Locate the cell with the specified text and output its [X, Y] center coordinate. 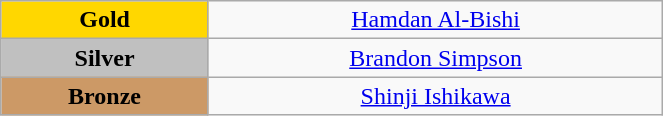
Silver [105, 58]
Gold [105, 20]
Shinji Ishikawa [435, 96]
Hamdan Al-Bishi [435, 20]
Bronze [105, 96]
Brandon Simpson [435, 58]
